Locate the cell with the specified text and output its (x, y) center coordinate. 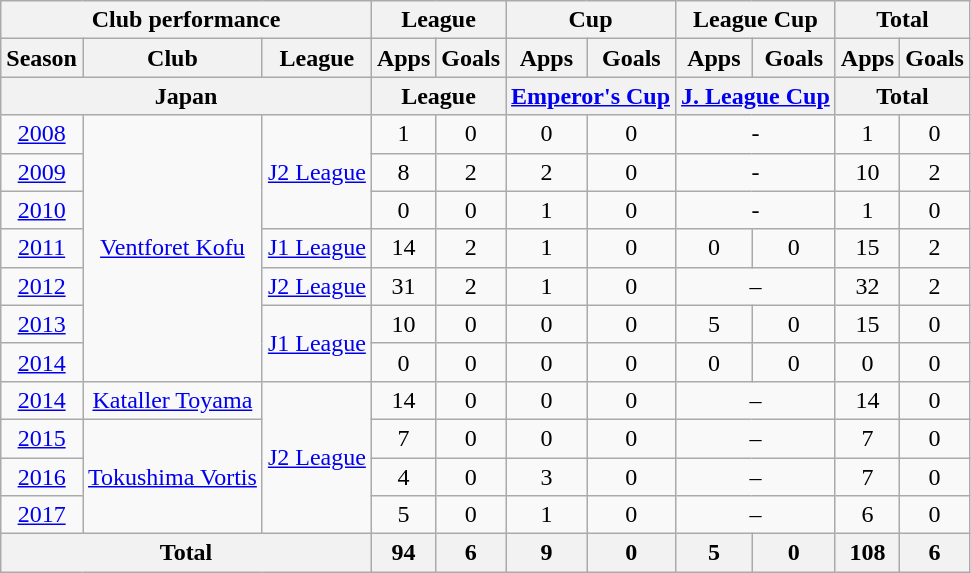
2015 (42, 438)
32 (867, 286)
9 (547, 553)
2017 (42, 515)
Kataller Toyama (172, 400)
2010 (42, 210)
Tokushima Vortis (172, 476)
2009 (42, 172)
Season (42, 58)
Ventforet Kofu (172, 248)
2013 (42, 324)
108 (867, 553)
4 (403, 477)
Japan (186, 96)
3 (547, 477)
Club (172, 58)
94 (403, 553)
2016 (42, 477)
Cup (591, 20)
2012 (42, 286)
2008 (42, 134)
2011 (42, 248)
Club performance (186, 20)
Emperor's Cup (591, 96)
J. League Cup (756, 96)
8 (403, 172)
League Cup (756, 20)
31 (403, 286)
